Output the (X, Y) coordinate of the center of the cell containing the given text.  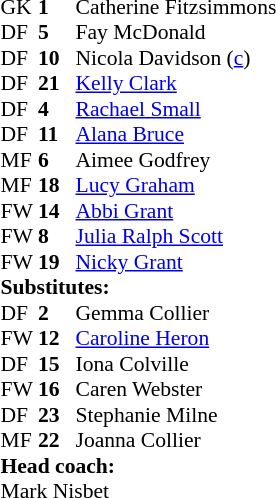
5 (57, 33)
21 (57, 83)
15 (57, 364)
8 (57, 237)
19 (57, 262)
11 (57, 135)
16 (57, 389)
22 (57, 441)
6 (57, 160)
4 (57, 109)
18 (57, 185)
14 (57, 211)
12 (57, 339)
10 (57, 58)
23 (57, 415)
2 (57, 313)
